Scan for the cell matching the given text and deliver its (X, Y) coordinate at center. 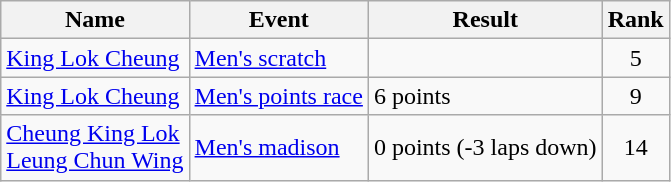
9 (636, 96)
Rank (636, 20)
Men's scratch (278, 58)
6 points (485, 96)
Event (278, 20)
5 (636, 58)
0 points (-3 laps down) (485, 148)
Men's points race (278, 96)
Name (95, 20)
Cheung King LokLeung Chun Wing (95, 148)
14 (636, 148)
Result (485, 20)
Men's madison (278, 148)
